For the text-containing cell, return its midpoint in [x, y] coordinate format. 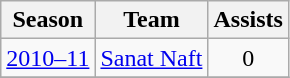
Sanat Naft [152, 58]
2010–11 [48, 58]
Team [152, 20]
Season [48, 20]
Assists [248, 20]
0 [248, 58]
